Output the [X, Y] coordinate of the center of the cell containing the given text.  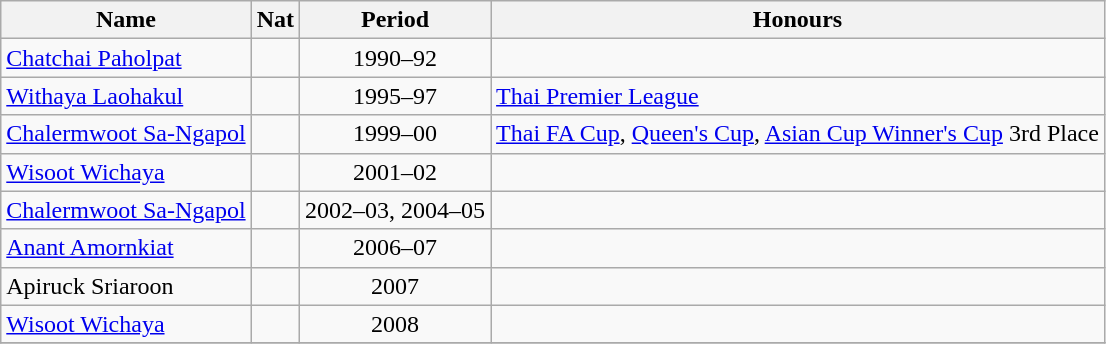
Withaya Laohakul [126, 96]
1999–00 [396, 134]
Anant Amornkiat [126, 248]
2002–03, 2004–05 [396, 210]
Thai Premier League [798, 96]
1990–92 [396, 58]
Honours [798, 20]
Thai FA Cup, Queen's Cup, Asian Cup Winner's Cup 3rd Place [798, 134]
Chatchai Paholpat [126, 58]
2001–02 [396, 172]
2007 [396, 286]
Name [126, 20]
2006–07 [396, 248]
1995–97 [396, 96]
Nat [275, 20]
Period [396, 20]
2008 [396, 324]
Apiruck Sriaroon [126, 286]
